Extract the (X, Y) coordinate from the center of the cell holding the provided text.  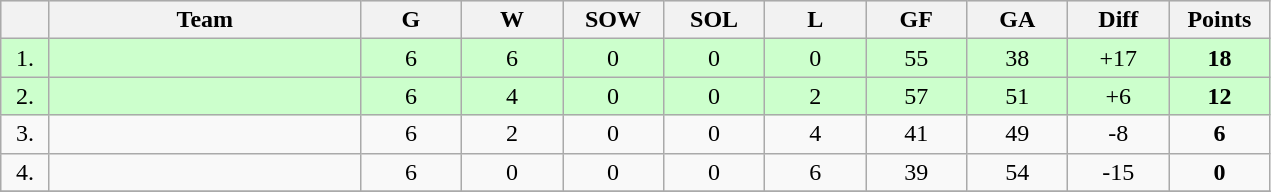
SOW (612, 20)
Points (1220, 20)
+6 (1118, 96)
54 (1018, 172)
Diff (1118, 20)
-15 (1118, 172)
SOL (714, 20)
GF (916, 20)
4. (26, 172)
-8 (1118, 134)
Team (204, 20)
41 (916, 134)
G (410, 20)
W (512, 20)
18 (1220, 58)
49 (1018, 134)
GA (1018, 20)
57 (916, 96)
55 (916, 58)
2. (26, 96)
51 (1018, 96)
1. (26, 58)
12 (1220, 96)
+17 (1118, 58)
38 (1018, 58)
L (816, 20)
3. (26, 134)
39 (916, 172)
